Determine the [X, Y] coordinate at the center of the cell enclosing the given text.  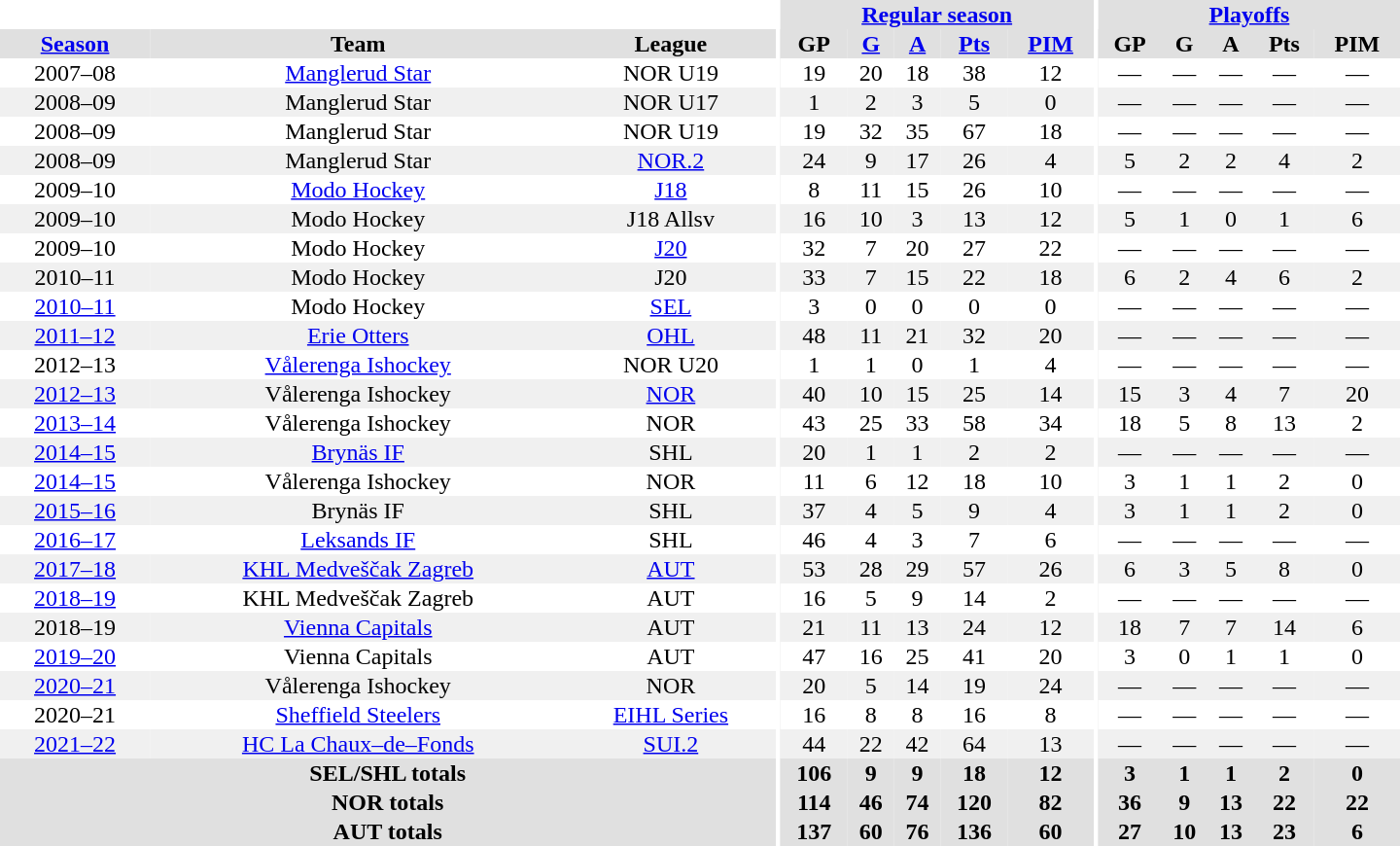
44 [815, 744]
36 [1130, 802]
J18 Allsv [671, 219]
2015–16 [75, 511]
AUT totals [387, 831]
37 [815, 511]
EIHL Series [671, 715]
NOR totals [387, 802]
NOR U17 [671, 102]
74 [918, 802]
114 [815, 802]
67 [974, 131]
2007–08 [75, 73]
34 [1051, 423]
48 [815, 335]
2013–14 [75, 423]
43 [815, 423]
120 [974, 802]
35 [918, 131]
J18 [671, 190]
SEL/SHL totals [387, 773]
Sheffield Steelers [358, 715]
SUI.2 [671, 744]
NOR.2 [671, 160]
League [671, 44]
58 [974, 423]
Team [358, 44]
2011–12 [75, 335]
53 [815, 569]
SEL [671, 306]
NOR U20 [671, 365]
2017–18 [75, 569]
82 [1051, 802]
2021–22 [75, 744]
40 [815, 394]
106 [815, 773]
28 [871, 569]
OHL [671, 335]
17 [918, 160]
64 [974, 744]
Leksands IF [358, 540]
Regular season [937, 15]
57 [974, 569]
2019–20 [75, 656]
HC La Chaux–de–Fonds [358, 744]
76 [918, 831]
42 [918, 744]
23 [1284, 831]
Erie Otters [358, 335]
136 [974, 831]
41 [974, 656]
47 [815, 656]
137 [815, 831]
29 [918, 569]
Playoffs [1249, 15]
38 [974, 73]
Season [75, 44]
2016–17 [75, 540]
